Identify which cell holds the provided text, then report its [X, Y] central coordinate. 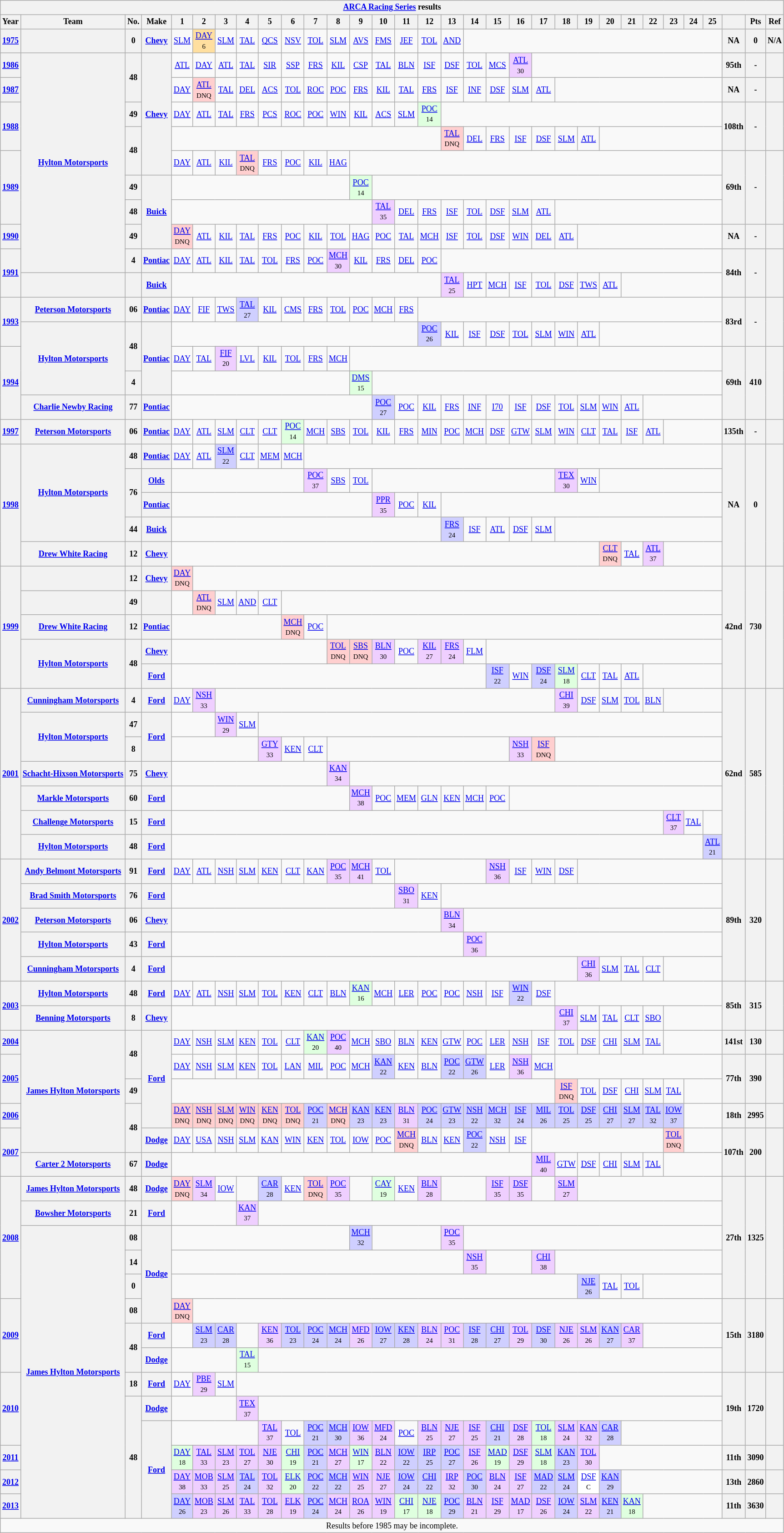
KAN34 [338, 774]
CHI37 [566, 1018]
2002 [11, 920]
1999 [11, 627]
62nd [734, 774]
ELK19 [293, 1506]
NSV [293, 41]
Year [11, 22]
KAN37 [247, 1213]
Brad Smith Motorsports [73, 896]
6 [293, 22]
25 [713, 22]
135th [734, 432]
1998 [11, 505]
TAL37 [270, 1433]
2001 [11, 774]
15th [734, 1335]
MIL [316, 1067]
MCH41 [361, 871]
POC36 [475, 945]
42nd [734, 627]
DAY18 [182, 1457]
NSH22 [475, 1116]
KEN28 [407, 1336]
TOL30 [588, 1457]
MCS [498, 66]
ISF35 [498, 1189]
Results before 1985 may be incomplete. [392, 1525]
108th [734, 126]
QCS [270, 41]
FMS [383, 41]
5 [270, 22]
CHI21 [498, 1433]
Bowsher Motorsports [73, 1213]
MCH27 [338, 1457]
Ref [775, 22]
CMS [293, 309]
141st [734, 1042]
TOL28 [270, 1506]
23 [674, 22]
77th [734, 1078]
CHI39 [566, 700]
84th [734, 273]
AVS [361, 41]
2004 [11, 1042]
ELK20 [293, 1482]
TOL25 [566, 1116]
ATL21 [713, 847]
1991 [11, 273]
MIL26 [544, 1116]
ISF29 [498, 1506]
ISF28 [475, 1336]
320 [756, 920]
SIR [270, 66]
77 [134, 407]
GTW23 [452, 1116]
IRP25 [429, 1457]
20 [610, 22]
MIN [429, 432]
CHI38 [544, 1262]
SSP [293, 66]
ISF24 [520, 1116]
ARCA Racing Series results [392, 7]
KAN18 [632, 1506]
KAN22 [383, 1067]
85th [734, 1006]
13th [734, 1482]
MIL40 [544, 1164]
43 [134, 945]
IOW27 [383, 1336]
MFD26 [361, 1336]
3 [226, 22]
390 [756, 1078]
ISF25 [475, 1433]
Benning Motorsports [73, 1018]
2995 [756, 1116]
16 [520, 22]
ISF26 [475, 1457]
TAL27 [247, 309]
3630 [756, 1506]
Andy Belmont Motorsports [73, 871]
2010 [11, 1409]
27th [734, 1238]
GTW26 [475, 1067]
95th [734, 66]
HPT [475, 285]
1720 [756, 1409]
18th [734, 1116]
ATL30 [520, 66]
LVL [247, 359]
LAN [293, 1067]
Pts [756, 22]
BLN25 [429, 1433]
CHI19 [293, 1457]
POC40 [338, 1042]
1990 [11, 236]
NSHDNQ [204, 1116]
2009 [11, 1335]
315 [756, 1006]
IOW37 [674, 1116]
DAY38 [182, 1482]
DSF35 [520, 1189]
TOL27 [247, 1457]
TOL18 [544, 1433]
KIL27 [429, 652]
CAR37 [632, 1336]
ROA26 [361, 1506]
TAL24 [247, 1482]
44 [134, 530]
BLN34 [452, 920]
ISF22 [498, 676]
CHI36 [588, 969]
DAY6 [204, 41]
KEN36 [270, 1336]
ISF27 [520, 1482]
67 [134, 1164]
KAN16 [361, 993]
3090 [756, 1457]
N/A [775, 41]
Make [156, 22]
KAN32 [588, 1433]
1325 [756, 1238]
MFD24 [383, 1433]
13 [452, 22]
22 [653, 22]
MOB23 [204, 1506]
MCH38 [361, 798]
75 [134, 774]
9 [361, 22]
No. [134, 22]
KENDNQ [270, 1116]
Markle Motorsports [73, 798]
TOL29 [520, 1336]
TEX30 [566, 481]
KAN29 [610, 1482]
2006 [11, 1116]
WIN29 [226, 725]
SLM25 [226, 1482]
CLT37 [674, 823]
Schacht-Hixson Motorsports [73, 774]
POC30 [475, 1482]
1989 [11, 187]
SLMDNQ [226, 1116]
GLN [429, 798]
3180 [756, 1335]
Challenge Motorsports [73, 823]
KAN27 [610, 1336]
11 [407, 22]
POC26 [429, 334]
DSF25 [588, 1116]
TAL35 [383, 212]
1993 [11, 321]
19 [588, 22]
BLN30 [383, 652]
DAY26 [182, 1506]
FIF [204, 309]
WIN19 [383, 1506]
1997 [11, 432]
7 [316, 22]
DSFC [588, 1482]
WINDNQ [247, 1116]
130 [756, 1042]
24 [694, 22]
1 [182, 22]
IRP32 [452, 1482]
NJE30 [270, 1457]
200 [756, 1152]
107th [734, 1152]
DSF29 [520, 1457]
PPR35 [383, 505]
CSP [361, 66]
IOW36 [361, 1433]
2011 [11, 1457]
CHI17 [407, 1506]
19th [734, 1409]
DMS15 [361, 383]
PCS [270, 114]
TEX37 [247, 1409]
Charlie Newby Racing [73, 407]
1988 [11, 126]
TAL15 [247, 1360]
TOL32 [270, 1482]
DSF26 [544, 1506]
1994 [11, 383]
BLN21 [475, 1506]
Olds [156, 481]
CLTDNQ [610, 554]
2007 [11, 1152]
1975 [11, 41]
2012 [11, 1482]
WIN22 [520, 993]
USA [204, 1140]
CHI22 [429, 1482]
2005 [11, 1078]
91 [134, 871]
TAL32 [653, 1116]
JEF [407, 41]
DSF30 [544, 1336]
FLM [475, 652]
BLN31 [407, 1116]
Team [73, 22]
SLM34 [204, 1189]
MCH22 [338, 1482]
1986 [11, 66]
POC37 [316, 481]
PBE29 [204, 1384]
60 [134, 798]
WIN17 [361, 1457]
MAD19 [498, 1457]
I70 [498, 407]
89th [734, 920]
POC31 [452, 1336]
ATL37 [653, 554]
IOW22 [407, 1457]
GTY33 [270, 749]
MAD22 [544, 1482]
NSH35 [475, 1262]
2003 [11, 1006]
WIN25 [361, 1482]
NJE18 [429, 1506]
Carter 2 Motorsports [73, 1164]
FIF20 [226, 359]
10 [383, 22]
KEN21 [610, 1506]
2 [204, 22]
BLN28 [429, 1189]
47 [134, 725]
MAD17 [520, 1506]
730 [756, 627]
585 [756, 774]
410 [756, 383]
2008 [11, 1238]
DSF24 [544, 676]
1987 [11, 90]
2860 [756, 1482]
SBSDNQ [361, 652]
POC29 [452, 1506]
SBO31 [407, 896]
2013 [11, 1506]
KEN23 [383, 1116]
TAL25 [452, 285]
83rd [734, 321]
KAN20 [316, 1042]
BLN22 [383, 1457]
CAY19 [383, 1189]
MOB33 [204, 1482]
17 [544, 22]
DSF28 [520, 1433]
TOL23 [293, 1336]
